Return the (x, y) coordinate for the center point of the cell that contains the specified text.  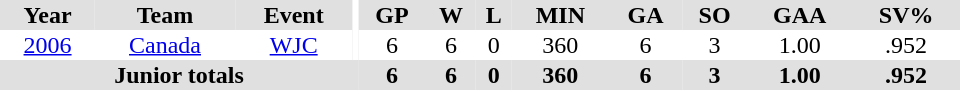
GA (646, 15)
Junior totals (179, 75)
GAA (800, 15)
Canada (165, 45)
Team (165, 15)
SV% (906, 15)
Year (48, 15)
L (494, 15)
GP (392, 15)
W (451, 15)
SO (714, 15)
MIN (561, 15)
Event (294, 15)
WJC (294, 45)
2006 (48, 45)
